Determine the (X, Y) coordinate at the center of the cell enclosing the given text.  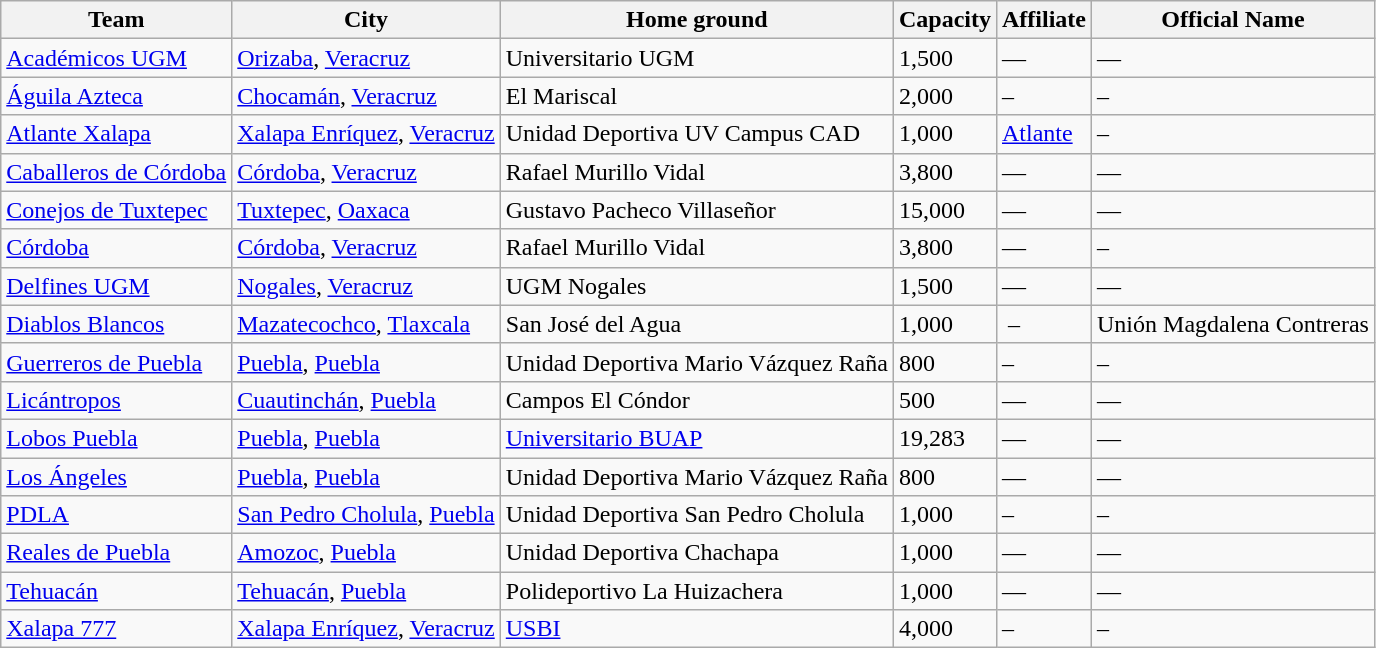
Reales de Puebla (116, 553)
PDLA (116, 515)
Conejos de Tuxtepec (116, 210)
Polideportivo La Huizachera (696, 591)
Atlante (1044, 134)
Amozoc, Puebla (366, 553)
Unidad Deportiva Chachapa (696, 553)
Tehuacán, Puebla (366, 591)
Xalapa 777 (116, 629)
Campos El Cóndor (696, 400)
Mazatecochco, Tlaxcala (366, 324)
Tuxtepec, Oaxaca (366, 210)
USBI (696, 629)
Nogales, Veracruz (366, 286)
Atlante Xalapa (116, 134)
El Mariscal (696, 96)
Unidad Deportiva San Pedro Cholula (696, 515)
Home ground (696, 20)
2,000 (944, 96)
Team (116, 20)
Córdoba (116, 248)
San Pedro Cholula, Puebla (366, 515)
Los Ángeles (116, 477)
City (366, 20)
Capacity (944, 20)
Unidad Deportiva UV Campus CAD (696, 134)
Gustavo Pacheco Villaseñor (696, 210)
Universitario UGM (696, 58)
Unión Magdalena Contreras (1234, 324)
4,000 (944, 629)
Diablos Blancos (116, 324)
Caballeros de Córdoba (116, 172)
Licántropos (116, 400)
Lobos Puebla (116, 438)
500 (944, 400)
Universitario BUAP (696, 438)
Águila Azteca (116, 96)
San José del Agua (696, 324)
Guerreros de Puebla (116, 362)
Cuautinchán, Puebla (366, 400)
19,283 (944, 438)
Tehuacán (116, 591)
Official Name (1234, 20)
Delfines UGM (116, 286)
UGM Nogales (696, 286)
Affiliate (1044, 20)
15,000 (944, 210)
Chocamán, Veracruz (366, 96)
Orizaba, Veracruz (366, 58)
Académicos UGM (116, 58)
